Pinpoint the cell where the given text exists, returning its (X, Y) midpoint coordinate. 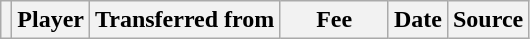
Player (51, 20)
Transferred from (185, 20)
Fee (334, 20)
Date (418, 20)
Source (488, 20)
